Extract the (X, Y) coordinate from the center of the cell holding the provided text.  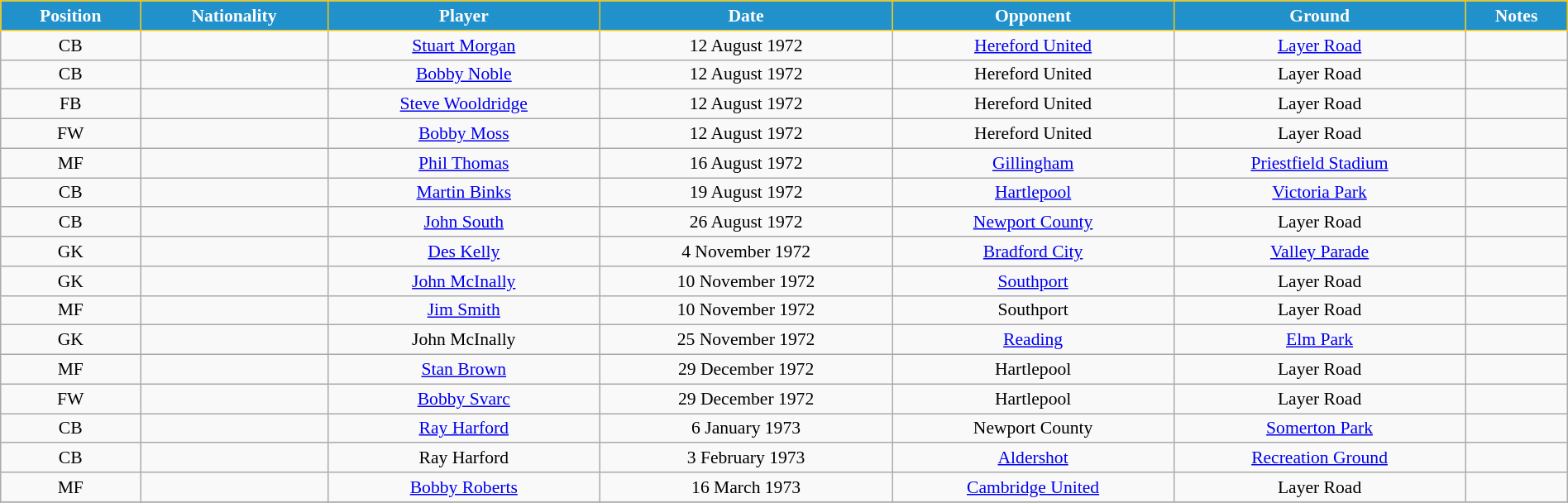
Reading (1033, 340)
FB (71, 104)
26 August 1972 (746, 223)
Aldershot (1033, 458)
Ground (1319, 16)
Priestfield Stadium (1319, 163)
Opponent (1033, 16)
Bobby Roberts (463, 487)
Bradford City (1033, 251)
4 November 1972 (746, 251)
Gillingham (1033, 163)
19 August 1972 (746, 193)
Position (71, 16)
16 March 1973 (746, 487)
Phil Thomas (463, 163)
Recreation Ground (1319, 458)
Player (463, 16)
Steve Wooldridge (463, 104)
6 January 1973 (746, 429)
Notes (1517, 16)
Stuart Morgan (463, 46)
Bobby Noble (463, 74)
Stan Brown (463, 370)
Elm Park (1319, 340)
25 November 1972 (746, 340)
Bobby Svarc (463, 399)
Bobby Moss (463, 134)
Jim Smith (463, 310)
Nationality (235, 16)
16 August 1972 (746, 163)
Martin Binks (463, 193)
Cambridge United (1033, 487)
3 February 1973 (746, 458)
Victoria Park (1319, 193)
John South (463, 223)
Valley Parade (1319, 251)
Date (746, 16)
Somerton Park (1319, 429)
Des Kelly (463, 251)
